Determine the [X, Y] coordinate at the center of the cell enclosing the given text.  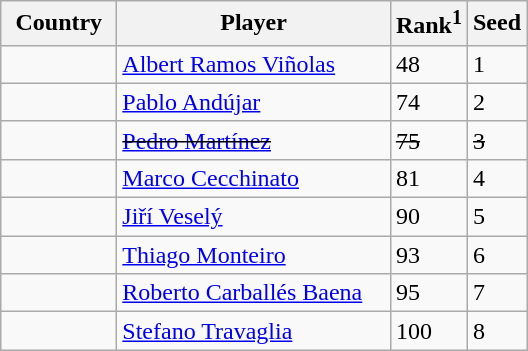
6 [496, 255]
1 [496, 64]
Jiří Veselý [254, 217]
7 [496, 293]
2 [496, 102]
Seed [496, 24]
95 [428, 293]
75 [428, 140]
Rank1 [428, 24]
Player [254, 24]
74 [428, 102]
Pablo Andújar [254, 102]
Stefano Travaglia [254, 331]
Roberto Carballés Baena [254, 293]
93 [428, 255]
3 [496, 140]
5 [496, 217]
Country [59, 24]
100 [428, 331]
90 [428, 217]
Thiago Monteiro [254, 255]
8 [496, 331]
81 [428, 178]
48 [428, 64]
Albert Ramos Viñolas [254, 64]
4 [496, 178]
Marco Cecchinato [254, 178]
Pedro Martínez [254, 140]
